Pinpoint the cell where the given text exists, returning its [X, Y] midpoint coordinate. 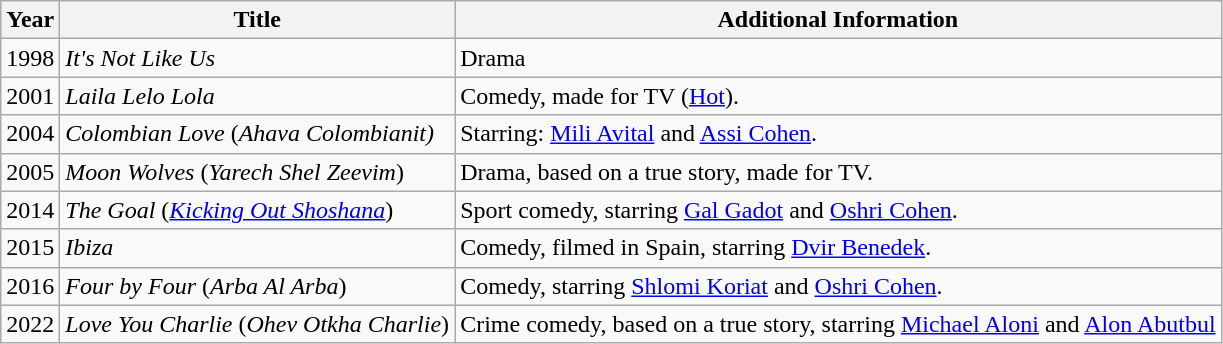
2004 [30, 134]
2001 [30, 96]
2015 [30, 248]
Sport comedy, starring Gal Gadot and Oshri Cohen. [838, 210]
2005 [30, 172]
Comedy, filmed in Spain, starring Dvir Benedek. [838, 248]
The Goal (Kicking Out Shoshana) [258, 210]
2014 [30, 210]
Additional Information [838, 20]
Crime comedy, based on a true story, starring Michael Aloni and Alon Abutbul [838, 324]
2022 [30, 324]
Year [30, 20]
Laila Lelo Lola [258, 96]
Drama [838, 58]
It's Not Like Us [258, 58]
Title [258, 20]
1998 [30, 58]
Moon Wolves (Yarech Shel Zeevim) [258, 172]
Love You Charlie (Ohev Otkha Charlie) [258, 324]
Starring: Mili Avital and Assi Cohen. [838, 134]
2016 [30, 286]
Comedy, made for TV (Hot). [838, 96]
Ibiza [258, 248]
Comedy, starring Shlomi Koriat and Oshri Cohen. [838, 286]
Four by Four (Arba Al Arba) [258, 286]
Drama, based on a true story, made for TV. [838, 172]
Colombian Love (Ahava Colombianit) [258, 134]
